Find where the given text appears and provide that cell's center as [X, Y] coordinate. 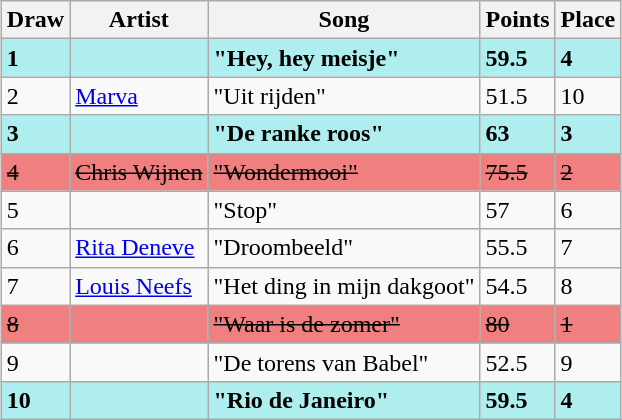
55.5 [518, 248]
"Uit rijden" [344, 96]
"Stop" [344, 210]
Marva [139, 96]
"Waar is de zomer" [344, 324]
"Hey, hey meisje" [344, 58]
Artist [139, 20]
51.5 [518, 96]
Chris Wijnen [139, 172]
80 [518, 324]
Place [588, 20]
57 [518, 210]
"De ranke roos" [344, 134]
75.5 [518, 172]
5 [35, 210]
Draw [35, 20]
Rita Deneve [139, 248]
Song [344, 20]
63 [518, 134]
"Droombeeld" [344, 248]
Louis Neefs [139, 286]
"Wondermooi" [344, 172]
"Het ding in mijn dakgoot" [344, 286]
"De torens van Babel" [344, 362]
54.5 [518, 286]
52.5 [518, 362]
"Rio de Janeiro" [344, 400]
Points [518, 20]
